From the cell containing the given text, extract its center point as (x, y) coordinate. 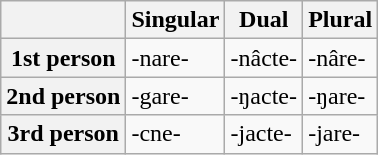
Dual (264, 20)
-nâre- (340, 58)
-nare- (176, 58)
Singular (176, 20)
Plural (340, 20)
2nd person (64, 96)
-gare- (176, 96)
3rd person (64, 134)
-nâcte- (264, 58)
-cne- (176, 134)
-ŋare- (340, 96)
1st person (64, 58)
-ŋacte- (264, 96)
-jare- (340, 134)
-jacte- (264, 134)
